Identify which cell holds the provided text, then report its [x, y] central coordinate. 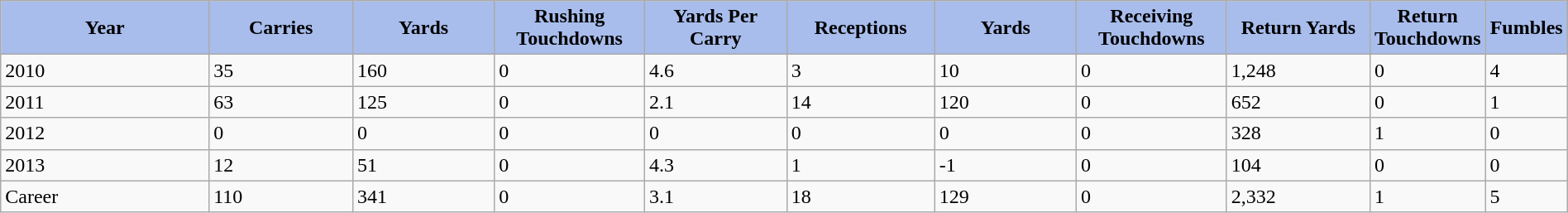
3 [860, 70]
18 [860, 196]
4.3 [715, 165]
5 [1527, 196]
2012 [105, 133]
125 [423, 102]
-1 [1006, 165]
14 [860, 102]
Return Yards [1298, 28]
652 [1298, 102]
3.1 [715, 196]
Return Touchdowns [1427, 28]
2,332 [1298, 196]
51 [423, 165]
341 [423, 196]
2011 [105, 102]
104 [1298, 165]
Yards Per Carry [715, 28]
Fumbles [1527, 28]
2010 [105, 70]
Carries [281, 28]
Receptions [860, 28]
2013 [105, 165]
328 [1298, 133]
110 [281, 196]
10 [1006, 70]
160 [423, 70]
129 [1006, 196]
4.6 [715, 70]
120 [1006, 102]
4 [1527, 70]
Year [105, 28]
Rushing Touchdowns [570, 28]
Receiving Touchdowns [1151, 28]
63 [281, 102]
35 [281, 70]
12 [281, 165]
2.1 [715, 102]
Career [105, 196]
1,248 [1298, 70]
